Determine the [X, Y] coordinate at the center of the cell enclosing the given text.  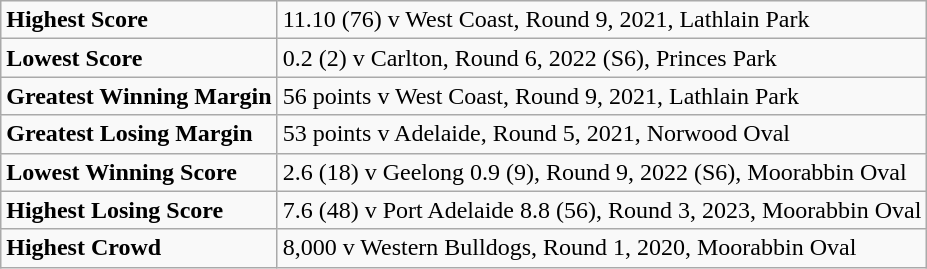
2.6 (18) v Geelong 0.9 (9), Round 9, 2022 (S6), Moorabbin Oval [602, 172]
0.2 (2) v Carlton, Round 6, 2022 (S6), Princes Park [602, 58]
Lowest Winning Score [139, 172]
7.6 (48) v Port Adelaide 8.8 (56), Round 3, 2023, Moorabbin Oval [602, 210]
Greatest Winning Margin [139, 96]
Greatest Losing Margin [139, 134]
8,000 v Western Bulldogs, Round 1, 2020, Moorabbin Oval [602, 248]
Highest Crowd [139, 248]
56 points v West Coast, Round 9, 2021, Lathlain Park [602, 96]
53 points v Adelaide, Round 5, 2021, Norwood Oval [602, 134]
Highest Score [139, 20]
Lowest Score [139, 58]
Highest Losing Score [139, 210]
11.10 (76) v West Coast, Round 9, 2021, Lathlain Park [602, 20]
